Output the (x, y) coordinate of the center of the cell containing the given text.  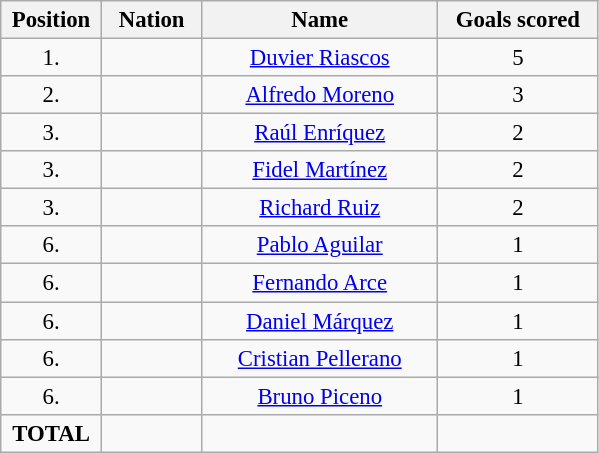
Name (320, 20)
Pablo Aguilar (320, 245)
Goals scored (518, 20)
Cristian Pellerano (320, 358)
Nation (152, 20)
Fidel Martínez (320, 170)
Daniel Márquez (320, 321)
Position (52, 20)
1. (52, 58)
Raúl Enríquez (320, 133)
5 (518, 58)
Fernando Arce (320, 283)
Bruno Piceno (320, 396)
3 (518, 95)
Duvier Riascos (320, 58)
Richard Ruiz (320, 208)
2. (52, 95)
TOTAL (52, 433)
Alfredo Moreno (320, 95)
